Locate the cell with the specified text and output its [x, y] center coordinate. 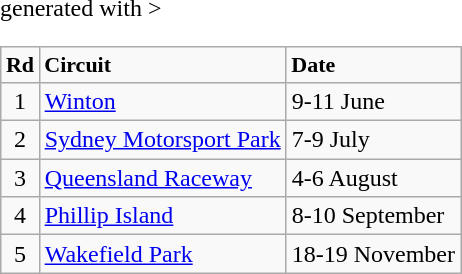
Winton [162, 102]
1 [20, 102]
Phillip Island [162, 216]
Date [373, 65]
4 [20, 216]
9-11 June [373, 102]
7-9 July [373, 140]
Queensland Raceway [162, 178]
18-19 November [373, 254]
8-10 September [373, 216]
5 [20, 254]
Wakefield Park [162, 254]
Sydney Motorsport Park [162, 140]
Circuit [162, 65]
3 [20, 178]
2 [20, 140]
4-6 August [373, 178]
Rd [20, 65]
